Scan for the cell matching the given text and deliver its (X, Y) coordinate at center. 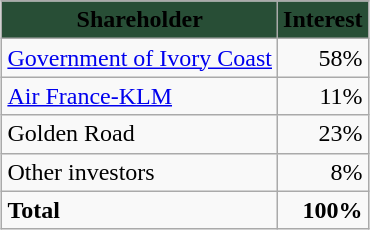
Golden Road (140, 134)
Shareholder (140, 20)
Total (140, 210)
Other investors (140, 172)
11% (324, 96)
Interest (324, 20)
Air France-KLM (140, 96)
Government of Ivory Coast (140, 58)
100% (324, 210)
8% (324, 172)
23% (324, 134)
58% (324, 58)
